For the text-containing cell, return its midpoint in (X, Y) coordinate format. 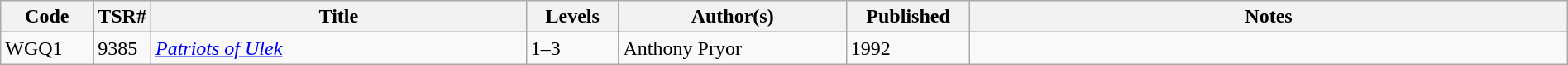
9385 (122, 48)
Anthony Pryor (733, 48)
Patriots of Ulek (338, 48)
WGQ1 (47, 48)
Title (338, 17)
1992 (908, 48)
Author(s) (733, 17)
Published (908, 17)
TSR# (122, 17)
Notes (1269, 17)
1–3 (572, 48)
Levels (572, 17)
Code (47, 17)
